Capture the cell that displays the provided text and extract its (x, y) central coordinate. 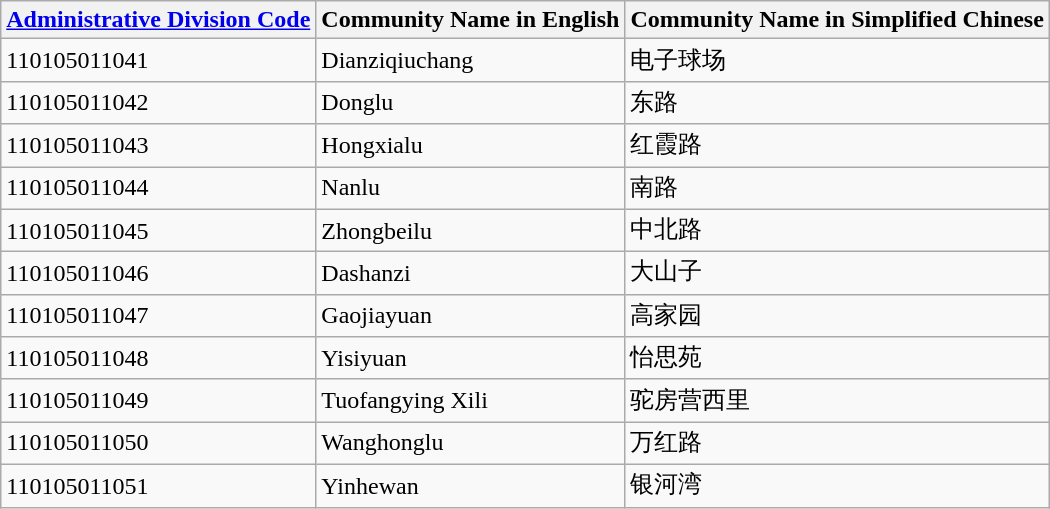
Yisiyuan (470, 358)
110105011045 (158, 230)
高家园 (837, 316)
Dashanzi (470, 274)
110105011047 (158, 316)
Yinhewan (470, 486)
Dianziqiuchang (470, 60)
Nanlu (470, 188)
110105011044 (158, 188)
驼房营西里 (837, 400)
Tuofangying Xili (470, 400)
怡思苑 (837, 358)
万红路 (837, 444)
110105011051 (158, 486)
Zhongbeilu (470, 230)
Wanghonglu (470, 444)
电子球场 (837, 60)
Administrative Division Code (158, 20)
110105011042 (158, 102)
110105011049 (158, 400)
Donglu (470, 102)
Community Name in English (470, 20)
110105011041 (158, 60)
中北路 (837, 230)
红霞路 (837, 146)
东路 (837, 102)
110105011046 (158, 274)
Hongxialu (470, 146)
110105011048 (158, 358)
110105011043 (158, 146)
银河湾 (837, 486)
南路 (837, 188)
大山子 (837, 274)
110105011050 (158, 444)
Gaojiayuan (470, 316)
Community Name in Simplified Chinese (837, 20)
